Output the (x, y) coordinate of the center of the cell containing the given text.  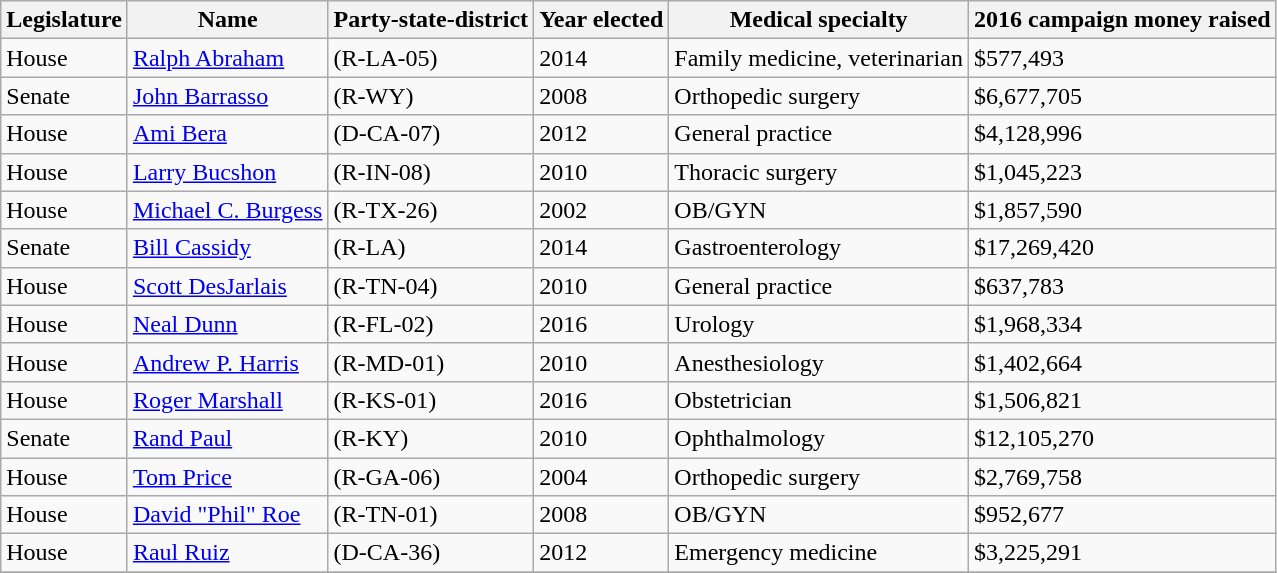
(R-KS-01) (431, 400)
Scott DesJarlais (228, 286)
(R-TX-26) (431, 210)
$637,783 (1122, 286)
Larry Bucshon (228, 172)
$12,105,270 (1122, 438)
$952,677 (1122, 515)
Name (228, 20)
Family medicine, veterinarian (819, 58)
$2,769,758 (1122, 477)
(D-CA-36) (431, 553)
Ami Bera (228, 134)
Anesthesiology (819, 362)
Legislature (64, 20)
(R-TN-04) (431, 286)
Urology (819, 324)
Medical specialty (819, 20)
Ralph Abraham (228, 58)
(R-LA-05) (431, 58)
2004 (602, 477)
John Barrasso (228, 96)
2016 campaign money raised (1122, 20)
(R-IN-08) (431, 172)
Bill Cassidy (228, 248)
(R-MD-01) (431, 362)
Roger Marshall (228, 400)
(R-GA-06) (431, 477)
Thoracic surgery (819, 172)
Year elected (602, 20)
(R-WY) (431, 96)
Michael C. Burgess (228, 210)
Tom Price (228, 477)
Andrew P. Harris (228, 362)
$4,128,996 (1122, 134)
(R-FL-02) (431, 324)
(R-LA) (431, 248)
$1,045,223 (1122, 172)
$1,402,664 (1122, 362)
Ophthalmology (819, 438)
(R-KY) (431, 438)
(D-CA-07) (431, 134)
$3,225,291 (1122, 553)
$577,493 (1122, 58)
Emergency medicine (819, 553)
Party-state-district (431, 20)
(R-TN-01) (431, 515)
Gastroenterology (819, 248)
Obstetrician (819, 400)
2002 (602, 210)
Neal Dunn (228, 324)
$1,506,821 (1122, 400)
Raul Ruiz (228, 553)
$17,269,420 (1122, 248)
Rand Paul (228, 438)
David "Phil" Roe (228, 515)
$1,857,590 (1122, 210)
$6,677,705 (1122, 96)
$1,968,334 (1122, 324)
